Provide the [x, y] coordinate of the cell's center where the given text is located.  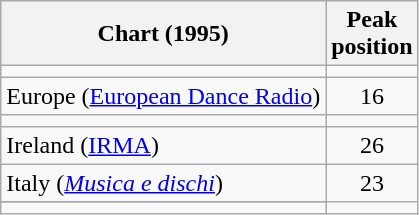
Europe (European Dance Radio) [164, 96]
Ireland (IRMA) [164, 145]
Chart (1995) [164, 34]
26 [372, 145]
23 [372, 183]
Peakposition [372, 34]
16 [372, 96]
Italy (Musica e dischi) [164, 183]
